Extract the [x, y] coordinate from the center of the cell holding the provided text.  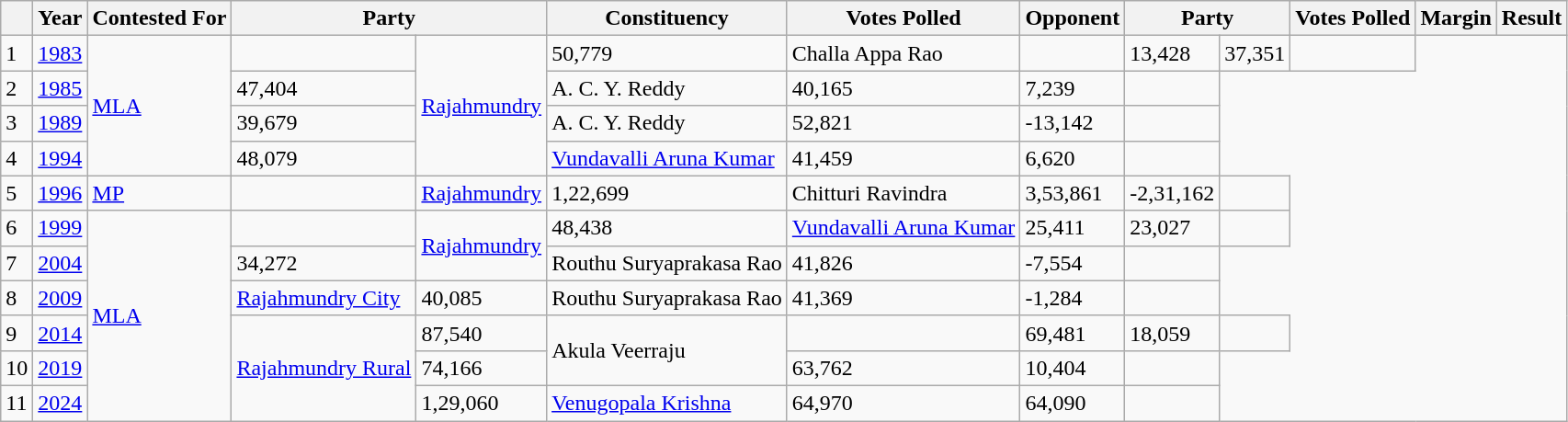
6 [17, 228]
69,481 [1073, 333]
-1,284 [1073, 298]
48,438 [667, 228]
2024 [61, 403]
41,369 [903, 298]
MP [160, 193]
23,027 [1173, 228]
1983 [61, 53]
2014 [61, 333]
Rajahmundry City [324, 298]
50,779 [667, 53]
Constituency [667, 18]
Rajahmundry Rural [324, 368]
74,166 [482, 368]
-13,142 [1073, 123]
1999 [61, 228]
7 [17, 263]
1,22,699 [667, 193]
34,272 [324, 263]
18,059 [1173, 333]
1989 [61, 123]
Contested For [160, 18]
Akula Veerraju [667, 350]
8 [17, 298]
3 [17, 123]
40,165 [903, 88]
-2,31,162 [1173, 193]
5 [17, 193]
2004 [61, 263]
1994 [61, 158]
Result [1531, 18]
Year [61, 18]
11 [17, 403]
1985 [61, 88]
1 [17, 53]
39,679 [324, 123]
Opponent [1073, 18]
25,411 [1073, 228]
87,540 [482, 333]
Venugopala Krishna [667, 403]
41,459 [903, 158]
2009 [61, 298]
1,29,060 [482, 403]
-7,554 [1073, 263]
1996 [61, 193]
2 [17, 88]
40,085 [482, 298]
4 [17, 158]
Margin [1456, 18]
2019 [61, 368]
64,090 [1073, 403]
63,762 [903, 368]
47,404 [324, 88]
9 [17, 333]
37,351 [1256, 53]
64,970 [903, 403]
7,239 [1073, 88]
6,620 [1073, 158]
41,826 [903, 263]
3,53,861 [1073, 193]
13,428 [1173, 53]
10,404 [1073, 368]
48,079 [324, 158]
10 [17, 368]
Chitturi Ravindra [903, 193]
Challa Appa Rao [903, 53]
52,821 [903, 123]
